Search for the cell housing the specified text and yield its [X, Y] center coordinate. 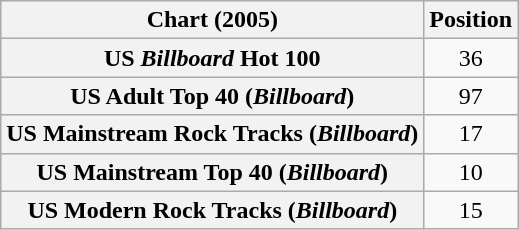
US Billboard Hot 100 [212, 58]
97 [471, 96]
17 [471, 134]
US Mainstream Top 40 (Billboard) [212, 172]
10 [471, 172]
Position [471, 20]
Chart (2005) [212, 20]
36 [471, 58]
US Modern Rock Tracks (Billboard) [212, 210]
15 [471, 210]
US Mainstream Rock Tracks (Billboard) [212, 134]
US Adult Top 40 (Billboard) [212, 96]
